Return [X, Y] of the center of cell containing provided text 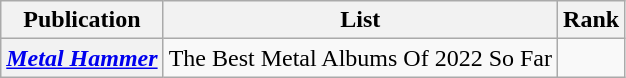
The Best Metal Albums Of 2022 So Far [360, 58]
List [360, 20]
Rank [592, 20]
Metal Hammer [82, 58]
Publication [82, 20]
